Locate the cell with the specified text and output its [X, Y] center coordinate. 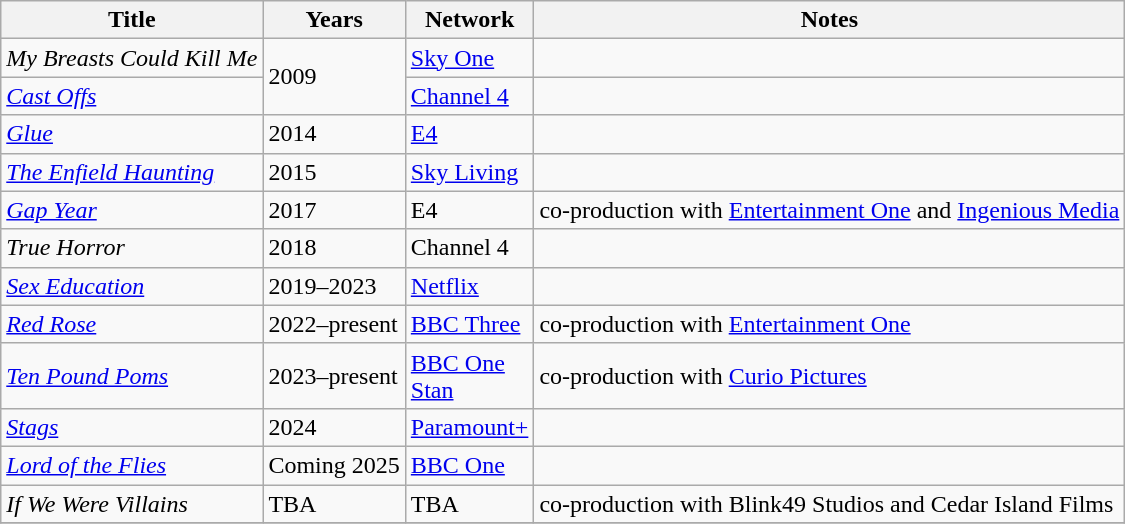
Title [132, 20]
If We Were Villains [132, 503]
Sex Education [132, 286]
2009 [334, 77]
2018 [334, 248]
Coming 2025 [334, 465]
co-production with Blink49 Studios and Cedar Island Films [830, 503]
Ten Pound Poms [132, 376]
My Breasts Could Kill Me [132, 58]
Network [470, 20]
Lord of the Flies [132, 465]
2017 [334, 210]
BBC OneStan [470, 376]
BBC Three [470, 324]
2015 [334, 172]
Gap Year [132, 210]
The Enfield Haunting [132, 172]
2014 [334, 134]
Red Rose [132, 324]
Notes [830, 20]
2024 [334, 427]
co-production with Entertainment One and Ingenious Media [830, 210]
BBC One [470, 465]
co-production with Curio Pictures [830, 376]
2023–present [334, 376]
Years [334, 20]
Sky One [470, 58]
2019–2023 [334, 286]
Paramount+ [470, 427]
Glue [132, 134]
Netflix [470, 286]
co-production with Entertainment One [830, 324]
2022–present [334, 324]
Cast Offs [132, 96]
True Horror [132, 248]
Stags [132, 427]
Sky Living [470, 172]
